Search for the cell housing the specified text and yield its [x, y] center coordinate. 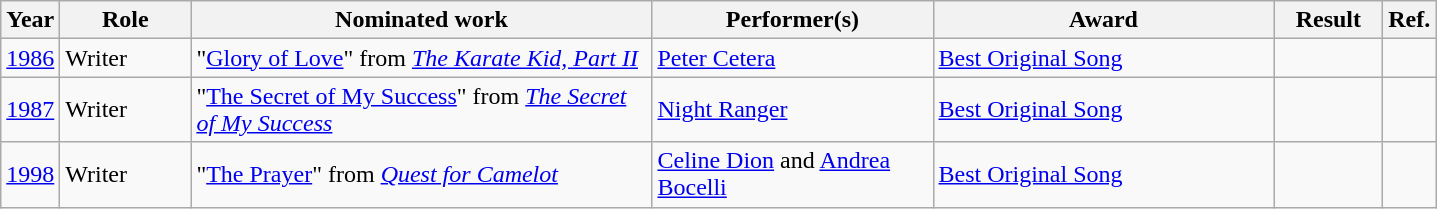
Role [126, 20]
Result [1328, 20]
"The Secret of My Success" from The Secret of My Success [422, 110]
1987 [30, 110]
1998 [30, 174]
Peter Cetera [792, 58]
Performer(s) [792, 20]
1986 [30, 58]
Night Ranger [792, 110]
Nominated work [422, 20]
"Glory of Love" from The Karate Kid, Part II [422, 58]
Award [1104, 20]
Ref. [1410, 20]
"The Prayer" from Quest for Camelot [422, 174]
Celine Dion and Andrea Bocelli [792, 174]
Year [30, 20]
